Provide the (x, y) coordinate of the cell's center where the given text is located.  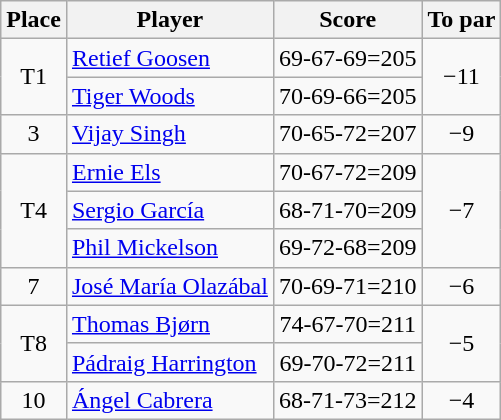
Vijay Singh (170, 134)
To par (462, 20)
−5 (462, 343)
70-67-72=209 (348, 172)
74-67-70=211 (348, 324)
7 (34, 286)
69-67-69=205 (348, 58)
Retief Goosen (170, 58)
68-71-70=209 (348, 210)
Ernie Els (170, 172)
3 (34, 134)
10 (34, 400)
Score (348, 20)
−6 (462, 286)
T8 (34, 343)
70-69-71=210 (348, 286)
T1 (34, 77)
69-70-72=211 (348, 362)
68-71-73=212 (348, 400)
Place (34, 20)
José María Olazábal (170, 286)
69-72-68=209 (348, 248)
70-65-72=207 (348, 134)
−4 (462, 400)
Thomas Bjørn (170, 324)
−7 (462, 210)
−9 (462, 134)
Tiger Woods (170, 96)
Phil Mickelson (170, 248)
Sergio García (170, 210)
70-69-66=205 (348, 96)
Player (170, 20)
T4 (34, 210)
Pádraig Harrington (170, 362)
−11 (462, 77)
Ángel Cabrera (170, 400)
